Return (X, Y) of the center of cell containing provided text 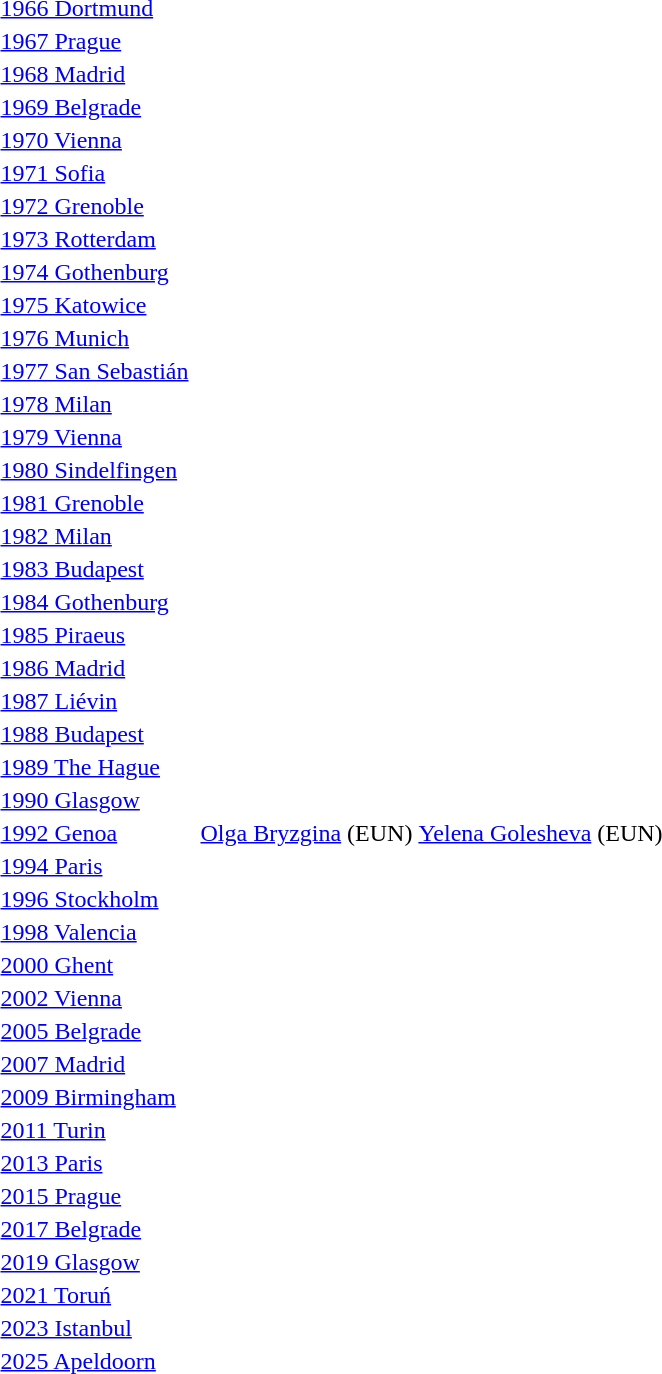
Olga Bryzgina (EUN) (306, 833)
